Output the [X, Y] coordinate of the center of the cell containing the given text.  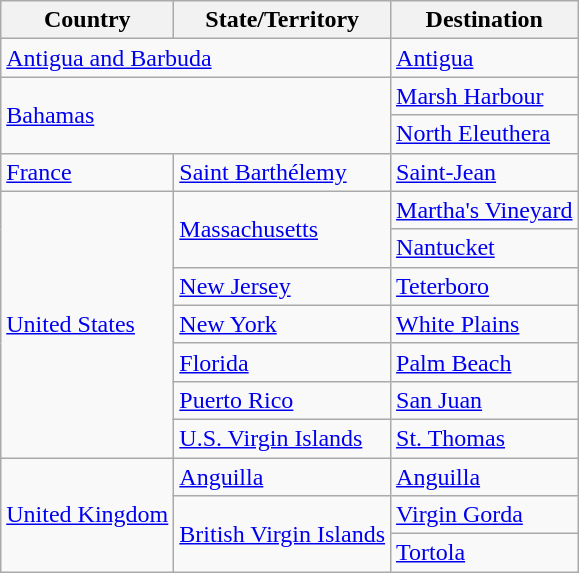
Bahamas [196, 115]
Destination [484, 20]
France [88, 172]
San Juan [484, 400]
North Eleuthera [484, 134]
Marsh Harbour [484, 96]
Nantucket [484, 248]
Martha's Vineyard [484, 210]
St. Thomas [484, 438]
Country [88, 20]
Teterboro [484, 286]
White Plains [484, 324]
Puerto Rico [282, 400]
State/Territory [282, 20]
Saint Barthélemy [282, 172]
Massachusetts [282, 229]
Tortola [484, 553]
Virgin Gorda [484, 515]
Antigua and Barbuda [196, 58]
U.S. Virgin Islands [282, 438]
Antigua [484, 58]
United Kingdom [88, 515]
United States [88, 324]
British Virgin Islands [282, 534]
Florida [282, 362]
New Jersey [282, 286]
New York [282, 324]
Palm Beach [484, 362]
Saint-Jean [484, 172]
